Return the [X, Y] coordinate for the center point of the cell that contains the specified text.  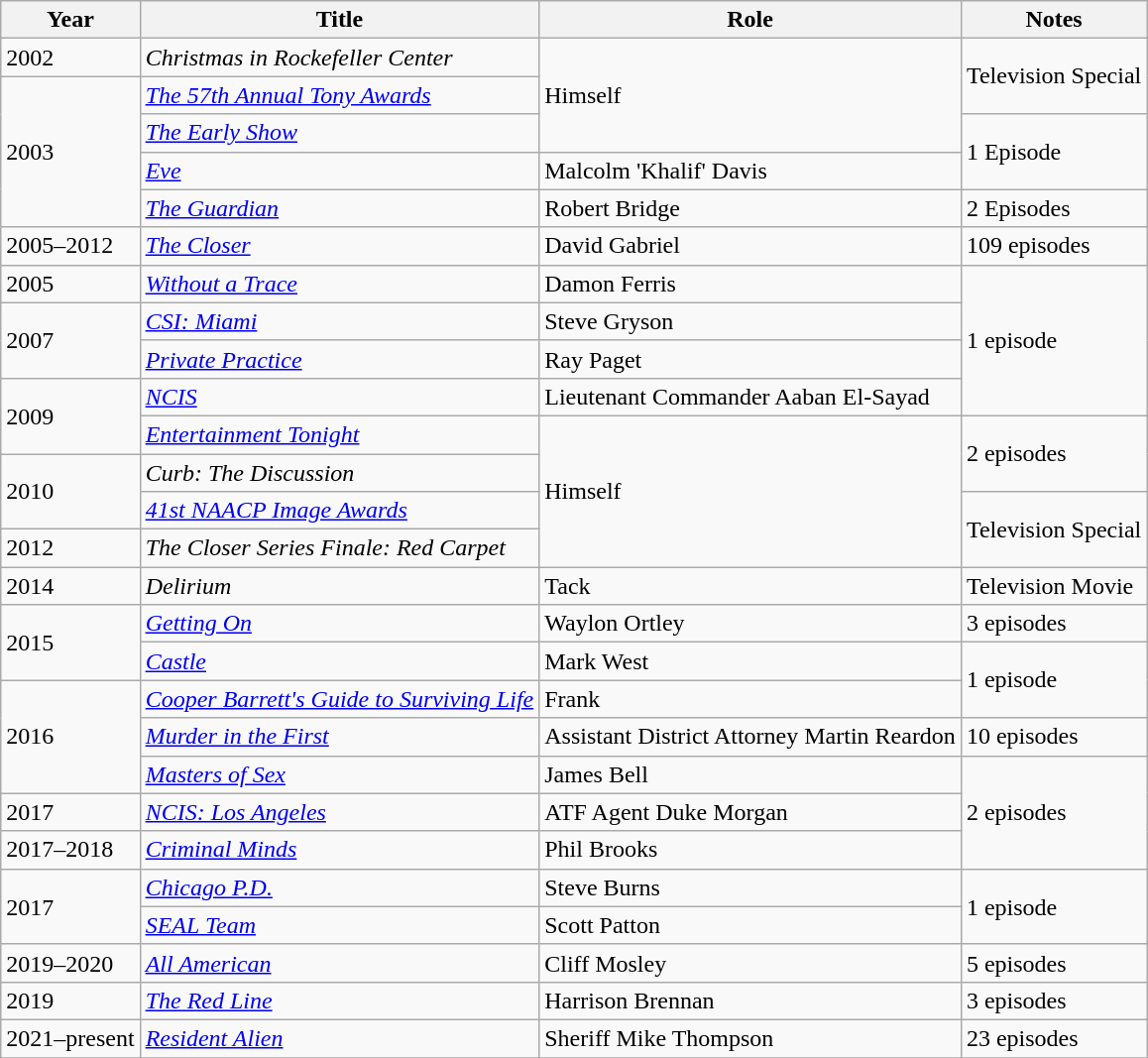
2016 [70, 737]
2002 [70, 58]
Phil Brooks [750, 850]
Private Practice [339, 359]
1 Episode [1053, 152]
Sheriff Mike Thompson [750, 1038]
Waylon Ortley [750, 624]
2 Episodes [1053, 208]
2005–2012 [70, 246]
5 episodes [1053, 963]
The Closer Series Finale: Red Carpet [339, 548]
Getting On [339, 624]
2015 [70, 643]
The 57th Annual Tony Awards [339, 95]
2014 [70, 586]
SEAL Team [339, 925]
NCIS: Los Angeles [339, 812]
Title [339, 20]
2010 [70, 492]
2003 [70, 152]
Masters of Sex [339, 774]
CSI: Miami [339, 321]
41st NAACP Image Awards [339, 511]
Steve Burns [750, 887]
Assistant District Attorney Martin Reardon [750, 737]
2007 [70, 340]
The Red Line [339, 1000]
Mark West [750, 661]
2005 [70, 284]
Damon Ferris [750, 284]
2019 [70, 1000]
2009 [70, 415]
James Bell [750, 774]
Harrison Brennan [750, 1000]
Cliff Mosley [750, 963]
Delirium [339, 586]
Year [70, 20]
Criminal Minds [339, 850]
ATF Agent Duke Morgan [750, 812]
Christmas in Rockefeller Center [339, 58]
Castle [339, 661]
109 episodes [1053, 246]
Lieutenant Commander Aaban El-Sayad [750, 397]
Without a Trace [339, 284]
All American [339, 963]
Notes [1053, 20]
Television Movie [1053, 586]
Entertainment Tonight [339, 434]
David Gabriel [750, 246]
Scott Patton [750, 925]
2012 [70, 548]
Tack [750, 586]
The Closer [339, 246]
The Early Show [339, 133]
23 episodes [1053, 1038]
2017–2018 [70, 850]
2021–present [70, 1038]
NCIS [339, 397]
10 episodes [1053, 737]
2019–2020 [70, 963]
Role [750, 20]
Eve [339, 171]
Cooper Barrett's Guide to Surviving Life [339, 699]
Curb: The Discussion [339, 473]
Resident Alien [339, 1038]
The Guardian [339, 208]
Malcolm 'Khalif' Davis [750, 171]
Frank [750, 699]
Chicago P.D. [339, 887]
Steve Gryson [750, 321]
Ray Paget [750, 359]
Robert Bridge [750, 208]
Murder in the First [339, 737]
